Extract the [X, Y] coordinate from the center of the cell holding the provided text.  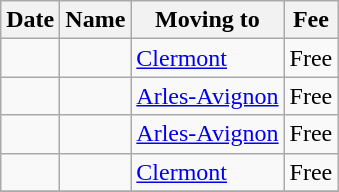
Moving to [208, 20]
Fee [311, 20]
Name [96, 20]
Date [30, 20]
